Provide the [x, y] coordinate of the cell's center where the given text is located.  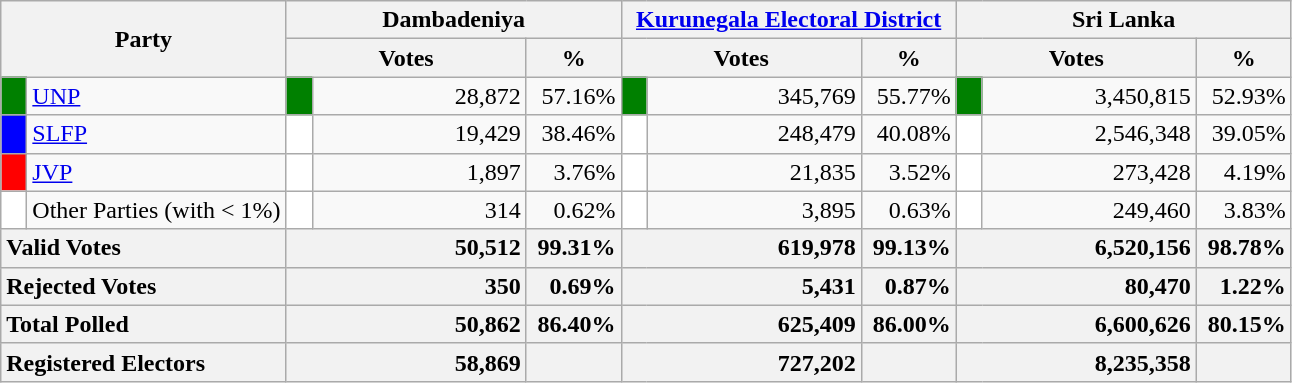
55.77% [908, 96]
50,862 [406, 324]
80,470 [1076, 286]
727,202 [741, 362]
345,769 [754, 96]
57.16% [574, 96]
1.22% [1244, 286]
0.63% [908, 210]
2,546,348 [1089, 134]
Valid Votes [144, 248]
39.05% [1244, 134]
0.62% [574, 210]
249,460 [1089, 210]
3.52% [908, 172]
8,235,358 [1076, 362]
Party [144, 39]
3.76% [574, 172]
1,897 [419, 172]
314 [419, 210]
Dambadeniya [454, 20]
625,409 [741, 324]
Registered Electors [144, 362]
273,428 [1089, 172]
Sri Lanka [1124, 20]
80.15% [1244, 324]
86.40% [574, 324]
38.46% [574, 134]
UNP [156, 96]
50,512 [406, 248]
0.87% [908, 286]
Total Polled [144, 324]
99.31% [574, 248]
40.08% [908, 134]
6,600,626 [1076, 324]
58,869 [406, 362]
98.78% [1244, 248]
21,835 [754, 172]
Rejected Votes [144, 286]
Kurunegala Electoral District [788, 20]
0.69% [574, 286]
3.83% [1244, 210]
6,520,156 [1076, 248]
5,431 [741, 286]
3,450,815 [1089, 96]
248,479 [754, 134]
Other Parties (with < 1%) [156, 210]
86.00% [908, 324]
619,978 [741, 248]
JVP [156, 172]
99.13% [908, 248]
52.93% [1244, 96]
19,429 [419, 134]
SLFP [156, 134]
4.19% [1244, 172]
28,872 [419, 96]
3,895 [754, 210]
350 [406, 286]
